Determine the (x, y) coordinate at the center of the cell enclosing the given text.  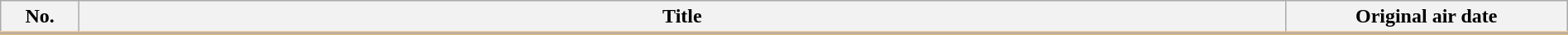
Title (681, 17)
Original air date (1426, 17)
No. (40, 17)
